Search for the cell housing the specified text and yield its (x, y) center coordinate. 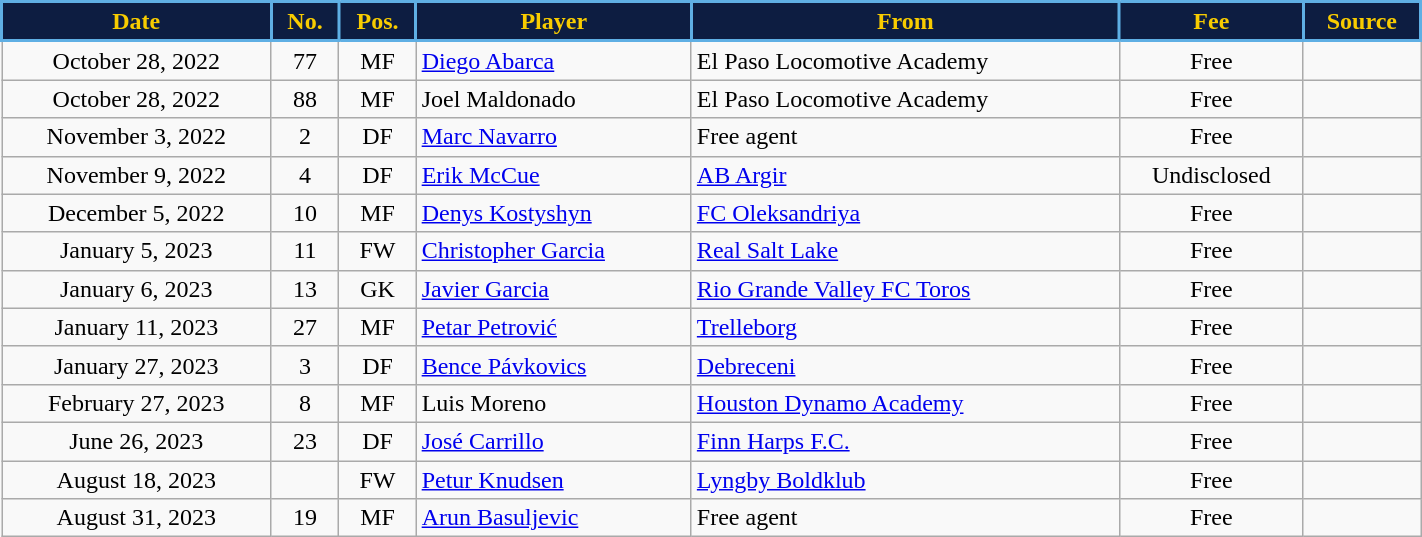
AB Argir (905, 175)
4 (305, 175)
Date (137, 22)
Lyngby Boldklub (905, 479)
2 (305, 137)
Marc Navarro (554, 137)
February 27, 2023 (137, 403)
Pos. (378, 22)
Luis Moreno (554, 403)
November 3, 2022 (137, 137)
11 (305, 251)
January 11, 2023 (137, 327)
27 (305, 327)
José Carrillo (554, 441)
August 31, 2023 (137, 518)
Denys Kostyshyn (554, 213)
December 5, 2022 (137, 213)
Diego Abarca (554, 60)
November 9, 2022 (137, 175)
Fee (1211, 22)
August 18, 2023 (137, 479)
Houston Dynamo Academy (905, 403)
23 (305, 441)
Finn Harps F.C. (905, 441)
8 (305, 403)
10 (305, 213)
3 (305, 365)
January 5, 2023 (137, 251)
Debreceni (905, 365)
13 (305, 289)
No. (305, 22)
FC Oleksandriya (905, 213)
Christopher Garcia (554, 251)
Petar Petrović (554, 327)
June 26, 2023 (137, 441)
Undisclosed (1211, 175)
Arun Basuljevic (554, 518)
Trelleborg (905, 327)
Petur Knudsen (554, 479)
77 (305, 60)
January 6, 2023 (137, 289)
88 (305, 99)
GK (378, 289)
Joel Maldonado (554, 99)
Erik McCue (554, 175)
19 (305, 518)
Real Salt Lake (905, 251)
January 27, 2023 (137, 365)
Bence Pávkovics (554, 365)
Javier Garcia (554, 289)
Player (554, 22)
Source (1362, 22)
Rio Grande Valley FC Toros (905, 289)
From (905, 22)
